Output the [X, Y] coordinate of the center of the cell containing the given text.  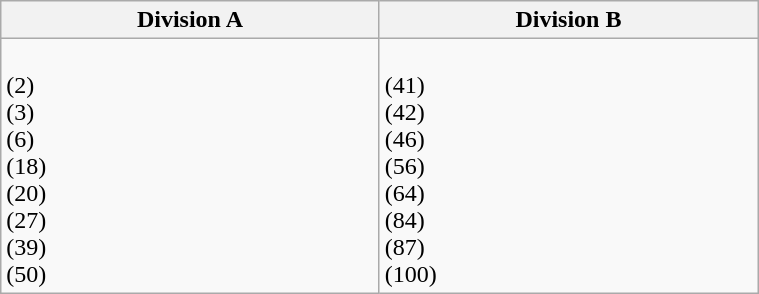
(2) (3) (6) (18) (20) (27) (39) (50) [190, 166]
(41) (42) (46) (56) (64) (84) (87) (100) [568, 166]
Division A [190, 20]
Division B [568, 20]
